Search for the cell housing the specified text and yield its [X, Y] center coordinate. 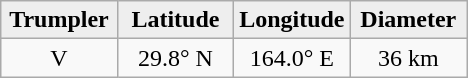
29.8° N [175, 58]
36 km [408, 58]
V [59, 58]
Trumpler [59, 20]
Longitude [292, 20]
164.0° E [292, 58]
Latitude [175, 20]
Diameter [408, 20]
